Extract the (x, y) coordinate from the center of the cell holding the provided text.  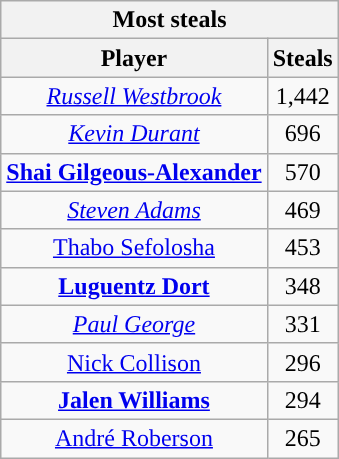
Russell Westbrook (134, 96)
1,442 (302, 96)
Player (134, 58)
Kevin Durant (134, 134)
296 (302, 362)
Nick Collison (134, 362)
696 (302, 134)
570 (302, 172)
453 (302, 248)
469 (302, 210)
265 (302, 438)
Shai Gilgeous-Alexander (134, 172)
Paul George (134, 324)
Jalen Williams (134, 400)
André Roberson (134, 438)
348 (302, 286)
Steals (302, 58)
Steven Adams (134, 210)
Luguentz Dort (134, 286)
331 (302, 324)
294 (302, 400)
Most steals (170, 20)
Thabo Sefolosha (134, 248)
